Capture the cell that displays the provided text and extract its [X, Y] central coordinate. 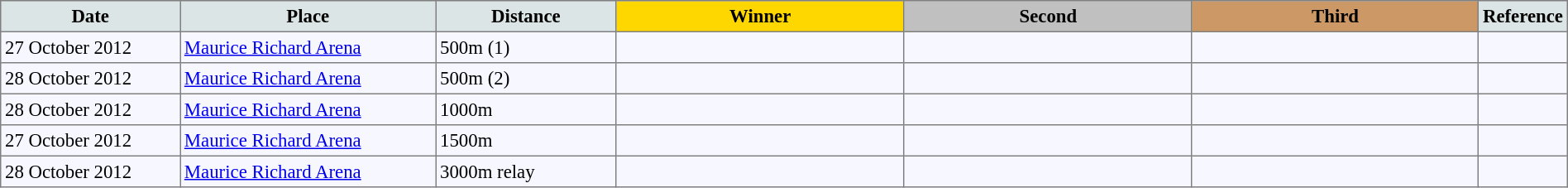
Winner [760, 17]
3000m relay [526, 171]
1000m [526, 109]
500m (1) [526, 47]
Reference [1523, 17]
Date [91, 17]
1500m [526, 141]
Second [1048, 17]
Third [1335, 17]
Distance [526, 17]
500m (2) [526, 79]
Place [308, 17]
